Return the [x, y] coordinate for the center point of the cell that contains the specified text.  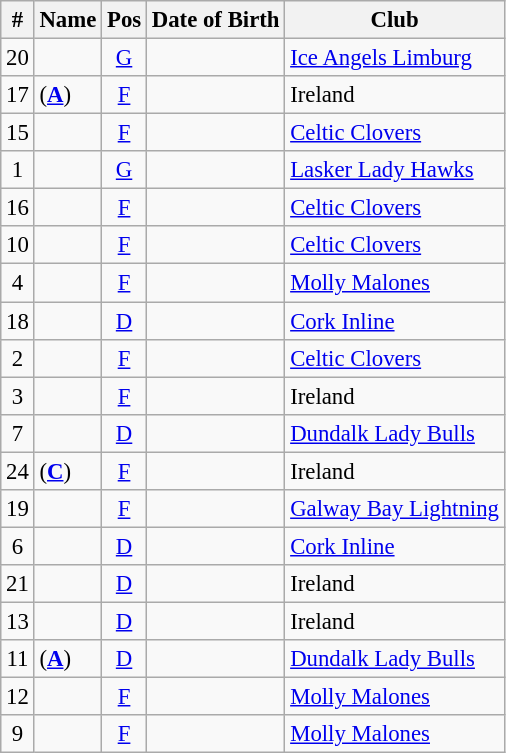
3 [18, 396]
Lasker Lady Hawks [394, 170]
18 [18, 321]
19 [18, 509]
4 [18, 283]
1 [18, 170]
Pos [124, 20]
21 [18, 584]
10 [18, 245]
17 [18, 95]
Name [68, 20]
16 [18, 208]
# [18, 20]
24 [18, 471]
2 [18, 358]
12 [18, 697]
Ice Angels Limburg [394, 58]
7 [18, 433]
15 [18, 133]
Club [394, 20]
13 [18, 621]
(C) [68, 471]
11 [18, 659]
6 [18, 546]
9 [18, 734]
20 [18, 58]
Date of Birth [215, 20]
Galway Bay Lightning [394, 509]
